Capture the cell that displays the provided text and extract its [X, Y] central coordinate. 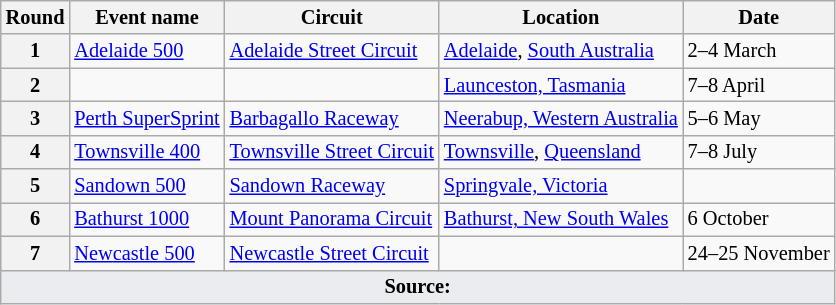
5–6 May [759, 118]
7 [36, 253]
Neerabup, Western Australia [561, 118]
7–8 July [759, 152]
24–25 November [759, 253]
Source: [418, 287]
Sandown Raceway [332, 186]
Circuit [332, 17]
6 October [759, 219]
Bathurst, New South Wales [561, 219]
Event name [146, 17]
Newcastle Street Circuit [332, 253]
Townsville Street Circuit [332, 152]
Location [561, 17]
Newcastle 500 [146, 253]
3 [36, 118]
Round [36, 17]
2 [36, 85]
5 [36, 186]
Perth SuperSprint [146, 118]
7–8 April [759, 85]
Bathurst 1000 [146, 219]
Date [759, 17]
1 [36, 51]
Townsville 400 [146, 152]
Adelaide, South Australia [561, 51]
Sandown 500 [146, 186]
Launceston, Tasmania [561, 85]
Townsville, Queensland [561, 152]
Mount Panorama Circuit [332, 219]
Adelaide Street Circuit [332, 51]
4 [36, 152]
Springvale, Victoria [561, 186]
2–4 March [759, 51]
Adelaide 500 [146, 51]
6 [36, 219]
Barbagallo Raceway [332, 118]
